Provide the (x, y) coordinate of the cell's center where the given text is located.  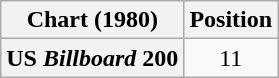
11 (231, 58)
Chart (1980) (92, 20)
Position (231, 20)
US Billboard 200 (92, 58)
